Return the (X, Y) coordinate for the center point of the cell that contains the specified text.  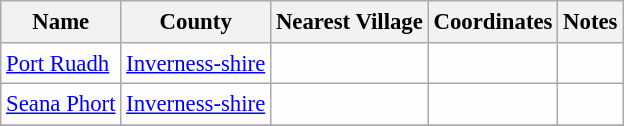
Coordinates (493, 22)
Port Ruadh (61, 62)
Notes (590, 22)
Name (61, 22)
Seana Phort (61, 104)
Nearest Village (350, 22)
County (196, 22)
